Detect which cell encompasses the target text, then output its [X, Y] center coordinate. 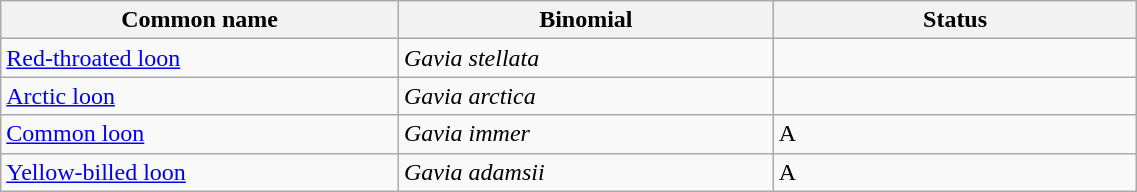
Gavia stellata [586, 58]
Arctic loon [200, 96]
Common loon [200, 134]
Yellow-billed loon [200, 172]
Gavia immer [586, 134]
Status [955, 20]
Common name [200, 20]
Red-throated loon [200, 58]
Gavia arctica [586, 96]
Gavia adamsii [586, 172]
Binomial [586, 20]
